Locate the cell with the specified text and output its [X, Y] center coordinate. 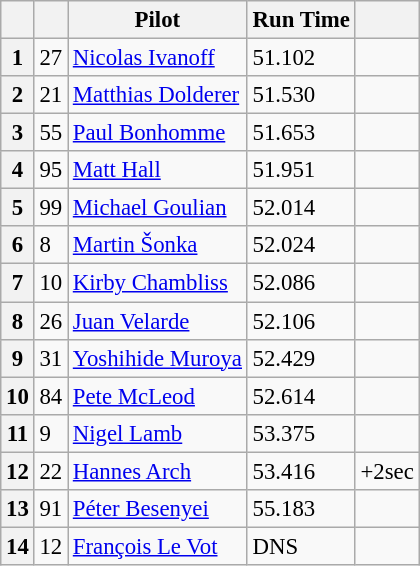
3 [18, 133]
52.024 [301, 245]
91 [50, 509]
Nicolas Ivanoff [158, 58]
14 [18, 546]
4 [18, 170]
1 [18, 58]
52.014 [301, 208]
2 [18, 95]
DNS [301, 546]
52.086 [301, 283]
Kirby Chambliss [158, 283]
51.653 [301, 133]
Pilot [158, 20]
7 [18, 283]
55 [50, 133]
55.183 [301, 509]
99 [50, 208]
26 [50, 321]
53.416 [301, 471]
Matthias Dolderer [158, 95]
5 [18, 208]
13 [18, 509]
84 [50, 396]
Pete McLeod [158, 396]
27 [50, 58]
Yoshihide Muroya [158, 358]
22 [50, 471]
52.106 [301, 321]
6 [18, 245]
51.102 [301, 58]
53.375 [301, 433]
Péter Besenyei [158, 509]
31 [50, 358]
52.614 [301, 396]
21 [50, 95]
Matt Hall [158, 170]
11 [18, 433]
Run Time [301, 20]
52.429 [301, 358]
Michael Goulian [158, 208]
Juan Velarde [158, 321]
Nigel Lamb [158, 433]
51.530 [301, 95]
François Le Vot [158, 546]
Martin Šonka [158, 245]
+2sec [387, 471]
Hannes Arch [158, 471]
51.951 [301, 170]
Paul Bonhomme [158, 133]
95 [50, 170]
